Extract the [x, y] coordinate from the center of the cell holding the provided text.  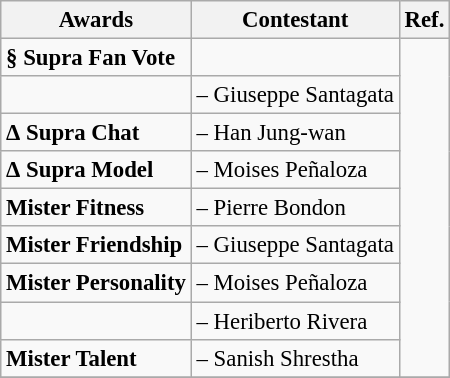
Δ Supra Model [96, 170]
Mister Talent [96, 358]
– Pierre Bondon [295, 208]
– Sanish Shrestha [295, 358]
Mister Friendship [96, 245]
Mister Fitness [96, 208]
§ Supra Fan Vote [96, 58]
– Han Jung-wan [295, 133]
Awards [96, 20]
– Heriberto Rivera [295, 321]
Mister Personality [96, 283]
Ref. [424, 20]
Contestant [295, 20]
Δ Supra Chat [96, 133]
